Extract the (X, Y) coordinate from the center of the cell holding the provided text.  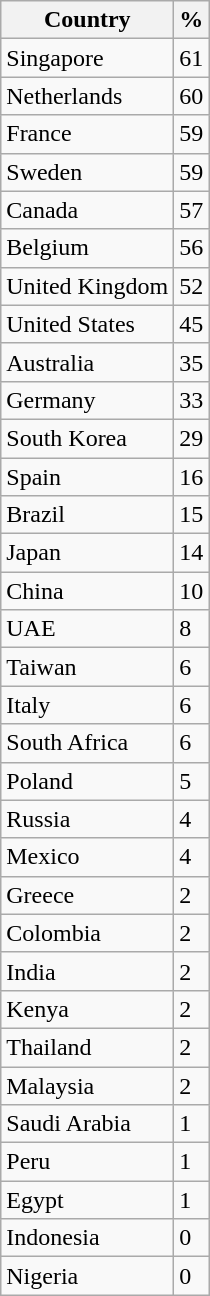
Mexico (88, 857)
South Africa (88, 743)
Indonesia (88, 1238)
United Kingdom (88, 286)
Saudi Arabia (88, 1124)
Sweden (88, 172)
Peru (88, 1162)
Poland (88, 781)
Colombia (88, 933)
45 (192, 324)
35 (192, 362)
Nigeria (88, 1276)
60 (192, 96)
Egypt (88, 1200)
Japan (88, 553)
Italy (88, 705)
UAE (88, 629)
India (88, 971)
Spain (88, 477)
56 (192, 248)
China (88, 591)
52 (192, 286)
8 (192, 629)
Kenya (88, 1009)
5 (192, 781)
15 (192, 515)
Taiwan (88, 667)
16 (192, 477)
Greece (88, 895)
France (88, 134)
% (192, 20)
Singapore (88, 58)
United States (88, 324)
10 (192, 591)
Country (88, 20)
Canada (88, 210)
Malaysia (88, 1085)
14 (192, 553)
Germany (88, 400)
57 (192, 210)
Brazil (88, 515)
Netherlands (88, 96)
Belgium (88, 248)
29 (192, 438)
33 (192, 400)
Russia (88, 819)
61 (192, 58)
Australia (88, 362)
South Korea (88, 438)
Thailand (88, 1047)
